Return (x, y) of the center of cell containing provided text 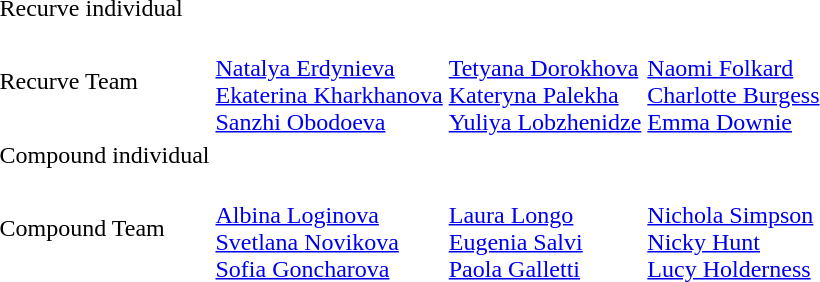
Tetyana DorokhovaKateryna PalekhaYuliya Lobzhenidze (545, 82)
Natalya ErdynievaEkaterina KharkhanovaSanzhi Obodoeva (329, 82)
